Return [x, y] of the center of cell containing provided text 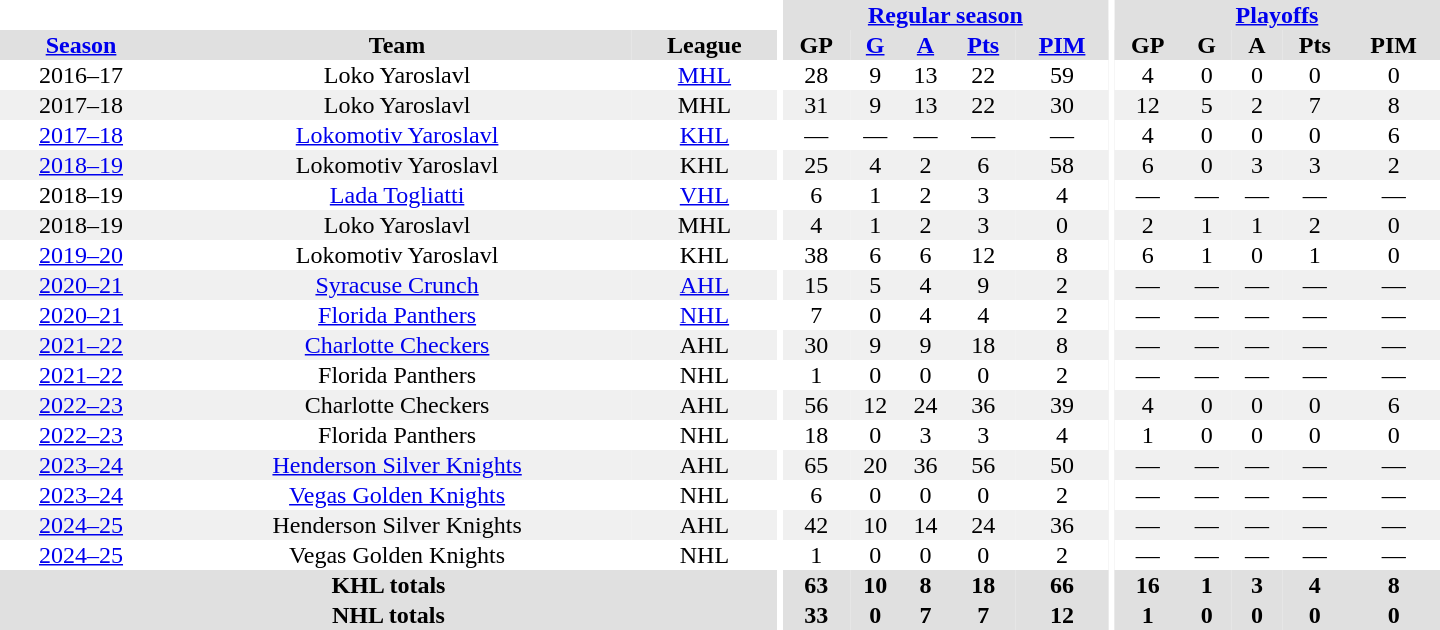
Lada Togliatti [397, 195]
66 [1062, 585]
15 [816, 285]
25 [816, 165]
League [704, 45]
50 [1062, 465]
58 [1062, 165]
20 [875, 465]
16 [1148, 585]
59 [1062, 75]
KHL totals [388, 585]
Syracuse Crunch [397, 285]
Regular season [945, 15]
38 [816, 255]
42 [816, 525]
33 [816, 615]
Playoffs [1277, 15]
Team [397, 45]
NHL totals [388, 615]
14 [925, 525]
28 [816, 75]
VHL [704, 195]
Season [81, 45]
39 [1062, 405]
63 [816, 585]
2016–17 [81, 75]
31 [816, 105]
65 [816, 465]
2019–20 [81, 255]
